Determine the [x, y] coordinate at the center of the cell enclosing the given text.  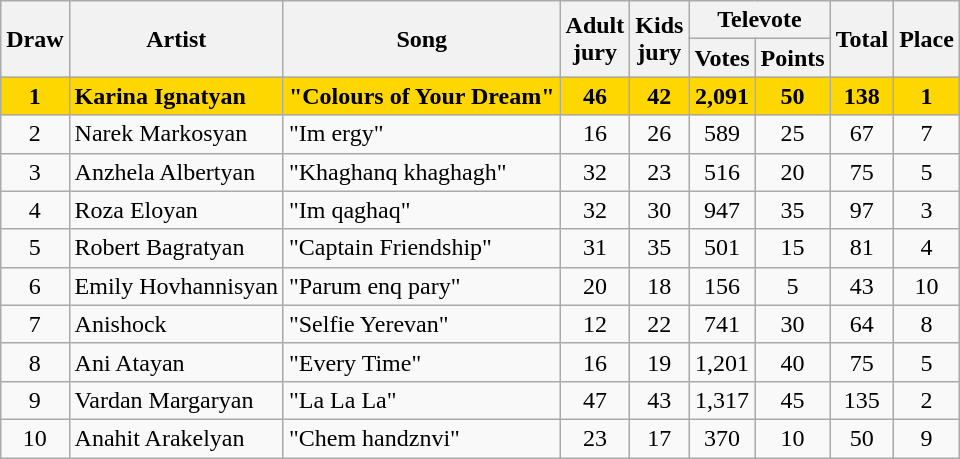
"Chem handznvi" [422, 438]
6 [35, 286]
Emily Hovhannisyan [176, 286]
64 [862, 324]
19 [660, 362]
Karina Ignatyan [176, 96]
97 [862, 210]
Kidsjury [660, 39]
Roza Eloyan [176, 210]
"Captain Friendship" [422, 248]
Robert Bagratyan [176, 248]
15 [792, 248]
516 [722, 172]
Adultjury [595, 39]
1,201 [722, 362]
Anahit Arakelyan [176, 438]
135 [862, 400]
Points [792, 58]
2,091 [722, 96]
"Im ergy" [422, 134]
47 [595, 400]
"Selfie Yerevan" [422, 324]
46 [595, 96]
"Im qaghaq" [422, 210]
Total [862, 39]
40 [792, 362]
"Khaghanq khaghagh" [422, 172]
Narek Markosyan [176, 134]
138 [862, 96]
589 [722, 134]
Place [927, 39]
26 [660, 134]
42 [660, 96]
"Parum enq pary" [422, 286]
25 [792, 134]
Televote [760, 20]
947 [722, 210]
18 [660, 286]
17 [660, 438]
Anzhela Albertyan [176, 172]
Votes [722, 58]
Song [422, 39]
22 [660, 324]
Vardan Margaryan [176, 400]
Anishock [176, 324]
81 [862, 248]
"Colours of Your Dream" [422, 96]
12 [595, 324]
Artist [176, 39]
501 [722, 248]
156 [722, 286]
741 [722, 324]
67 [862, 134]
Draw [35, 39]
1,317 [722, 400]
31 [595, 248]
45 [792, 400]
Ani Atayan [176, 362]
"La La La" [422, 400]
370 [722, 438]
"Every Time" [422, 362]
